Scan for the cell matching the given text and deliver its [X, Y] coordinate at center. 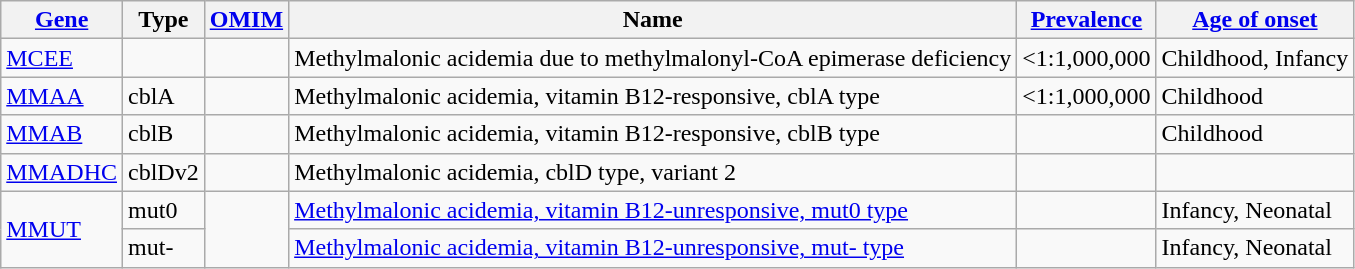
mut- [164, 248]
OMIM [246, 20]
Methylmalonic acidemia due to methylmalonyl-CoA epimerase deficiency [653, 58]
Gene [62, 20]
MMAB [62, 134]
MCEE [62, 58]
MMAA [62, 96]
cblDv2 [164, 172]
Methylmalonic acidemia, vitamin B12-unresponsive, mut0 type [653, 210]
Age of onset [1255, 20]
Methylmalonic acidemia, vitamin B12-unresponsive, mut- type [653, 248]
MMADHC [62, 172]
Type [164, 20]
cblB [164, 134]
Methylmalonic acidemia, vitamin B12-responsive, cblB type [653, 134]
MMUT [62, 229]
cblA [164, 96]
Childhood, Infancy [1255, 58]
Methylmalonic acidemia, cblD type, variant 2 [653, 172]
Name [653, 20]
Methylmalonic acidemia, vitamin B12-responsive, cblA type [653, 96]
Prevalence [1086, 20]
mut0 [164, 210]
